Output the (X, Y) coordinate of the center of the cell containing the given text.  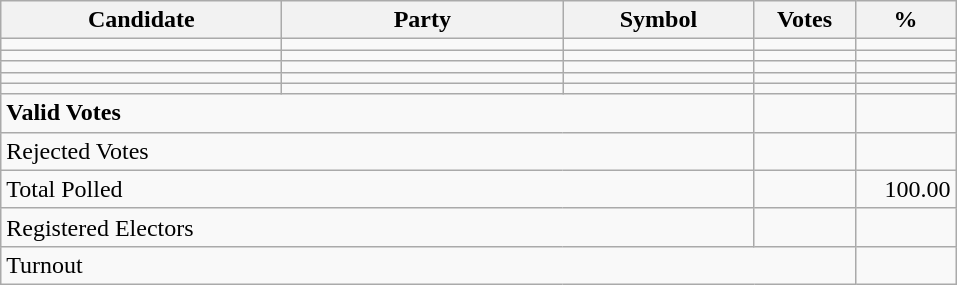
Candidate (142, 20)
Registered Electors (378, 227)
Rejected Votes (378, 151)
Party (422, 20)
Symbol (658, 20)
Total Polled (378, 189)
% (906, 20)
100.00 (906, 189)
Turnout (428, 265)
Votes (804, 20)
Valid Votes (378, 113)
